Search for the cell housing the specified text and yield its (X, Y) center coordinate. 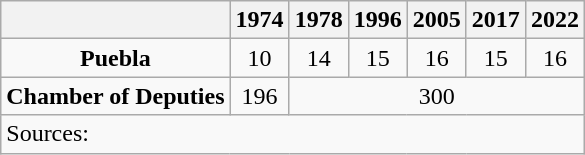
Puebla (116, 58)
Sources: (293, 134)
14 (318, 58)
300 (436, 96)
2005 (436, 20)
1974 (260, 20)
1996 (378, 20)
2022 (554, 20)
10 (260, 58)
Chamber of Deputies (116, 96)
1978 (318, 20)
2017 (496, 20)
196 (260, 96)
